Capture the cell that displays the provided text and extract its (x, y) central coordinate. 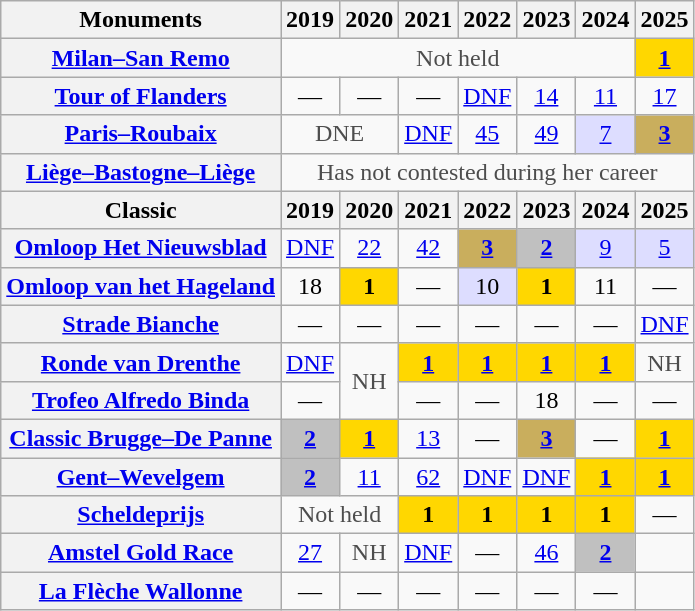
DNE (340, 134)
Tour of Flanders (141, 96)
Gent–Wevelgem (141, 477)
Classic Brugge–De Panne (141, 438)
42 (428, 248)
Milan–San Remo (141, 58)
10 (488, 286)
27 (310, 553)
62 (428, 477)
Paris–Roubaix (141, 134)
Ronde van Drenthe (141, 362)
Omloop Het Nieuwsblad (141, 248)
5 (664, 248)
Amstel Gold Race (141, 553)
La Flèche Wallonne (141, 591)
Omloop van het Hageland (141, 286)
46 (546, 553)
9 (606, 248)
14 (546, 96)
Monuments (141, 20)
22 (370, 248)
Trofeo Alfredo Binda (141, 400)
Scheldeprijs (141, 515)
Liège–Bastogne–Liège (141, 172)
49 (546, 134)
Has not contested during her career (488, 172)
45 (488, 134)
Strade Bianche (141, 324)
13 (428, 438)
17 (664, 96)
7 (606, 134)
Classic (141, 210)
